Detect which cell encompasses the target text, then output its (x, y) center coordinate. 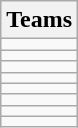
Teams (40, 20)
